Detect which cell encompasses the target text, then output its (x, y) center coordinate. 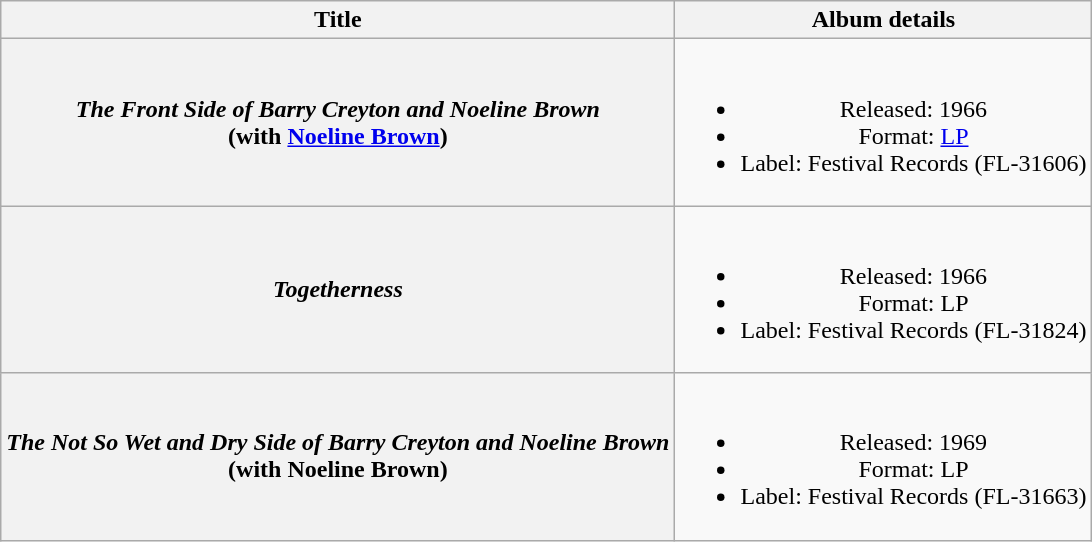
Album details (884, 20)
Released: 1966Format: LPLabel: Festival Records (FL-31824) (884, 290)
Released: 1969Format: LPLabel: Festival Records (FL-31663) (884, 456)
The Front Side of Barry Creyton and Noeline Brown (with Noeline Brown) (338, 122)
Togetherness (338, 290)
The Not So Wet and Dry Side of Barry Creyton and Noeline Brown (with Noeline Brown) (338, 456)
Title (338, 20)
Released: 1966Format: LPLabel: Festival Records (FL-31606) (884, 122)
